Detect which cell encompasses the target text, then output its (x, y) center coordinate. 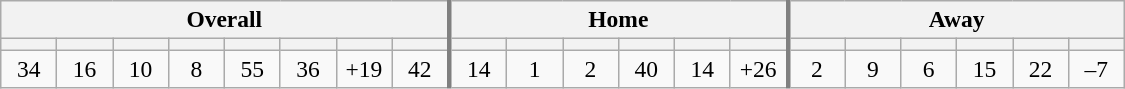
+26 (758, 68)
36 (308, 68)
9 (873, 68)
Away (956, 19)
55 (252, 68)
–7 (1096, 68)
1 (535, 68)
15 (985, 68)
34 (29, 68)
8 (196, 68)
42 (420, 68)
10 (140, 68)
Home (618, 19)
22 (1040, 68)
Overall (225, 19)
16 (85, 68)
6 (929, 68)
+19 (364, 68)
40 (646, 68)
